Scan for the cell matching the given text and deliver its [X, Y] coordinate at center. 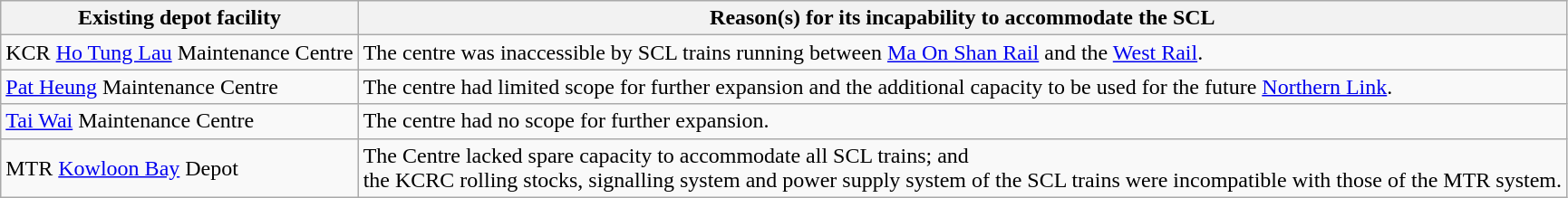
Pat Heung Maintenance Centre [179, 87]
The centre had no scope for further expansion. [963, 121]
Reason(s) for its incapability to accommodate the SCL [963, 18]
The centre had limited scope for further expansion and the additional capacity to be used for the future Northern Link. [963, 87]
Existing depot facility [179, 18]
KCR Ho Tung Lau Maintenance Centre [179, 52]
The centre was inaccessible by SCL trains running between Ma On Shan Rail and the West Rail. [963, 52]
MTR Kowloon Bay Depot [179, 168]
Tai Wai Maintenance Centre [179, 121]
